Return (X, Y) of the center of cell containing provided text 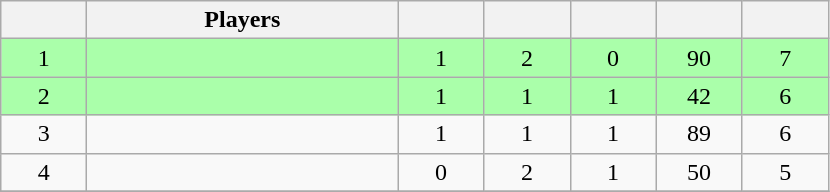
42 (699, 96)
89 (699, 134)
50 (699, 172)
Players (242, 20)
5 (785, 172)
7 (785, 58)
90 (699, 58)
3 (44, 134)
4 (44, 172)
